Identify which cell holds the provided text, then report its [X, Y] central coordinate. 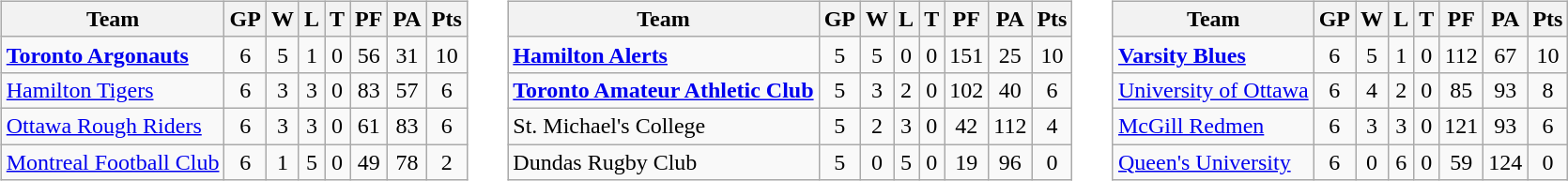
Toronto Argonauts [113, 54]
Ottawa Rough Riders [113, 126]
Varsity Blues [1213, 54]
49 [369, 162]
Montreal Football Club [113, 162]
67 [1506, 54]
25 [1010, 54]
57 [407, 90]
Queen's University [1213, 162]
Toronto Amateur Athletic Club [663, 90]
102 [967, 90]
59 [1461, 162]
McGill Redmen [1213, 126]
University of Ottawa [1213, 90]
Dundas Rugby Club [663, 162]
61 [369, 126]
31 [407, 54]
96 [1010, 162]
40 [1010, 90]
56 [369, 54]
78 [407, 162]
42 [967, 126]
19 [967, 162]
121 [1461, 126]
124 [1506, 162]
151 [967, 54]
8 [1547, 90]
Hamilton Alerts [663, 54]
85 [1461, 90]
St. Michael's College [663, 126]
Hamilton Tigers [113, 90]
